Identify which cell holds the provided text, then report its (X, Y) central coordinate. 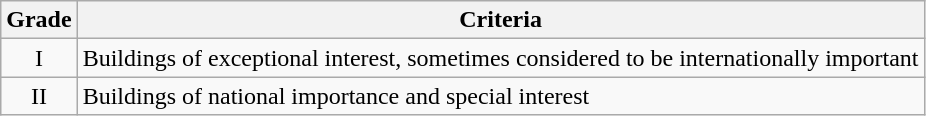
Criteria (500, 20)
Grade (39, 20)
I (39, 58)
Buildings of national importance and special interest (500, 96)
Buildings of exceptional interest, sometimes considered to be internationally important (500, 58)
II (39, 96)
